For the text-containing cell, return its midpoint in [x, y] coordinate format. 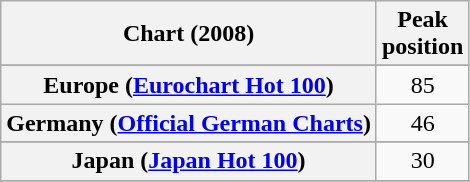
Japan (Japan Hot 100) [189, 161]
Peakposition [422, 34]
Chart (2008) [189, 34]
85 [422, 85]
46 [422, 123]
Europe (Eurochart Hot 100) [189, 85]
30 [422, 161]
Germany (Official German Charts) [189, 123]
